Extract the [x, y] coordinate from the center of the cell holding the provided text.  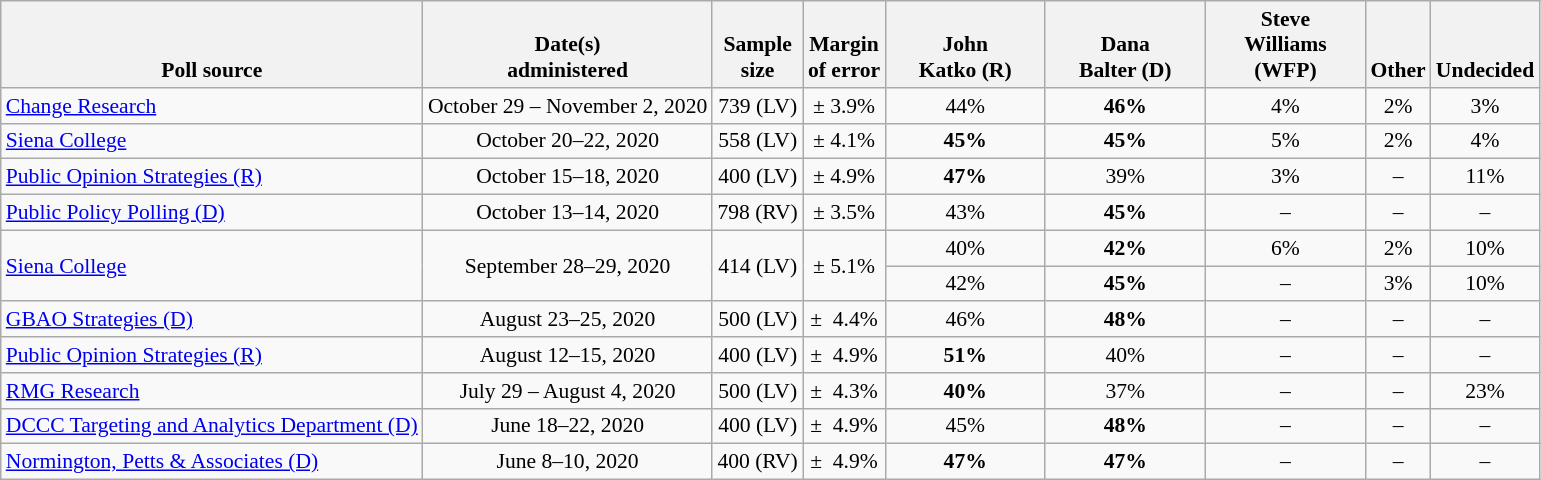
± 3.5% [844, 213]
GBAO Strategies (D) [212, 320]
44% [965, 106]
739 (LV) [758, 106]
Undecided [1485, 44]
June 18–22, 2020 [568, 426]
Poll source [212, 44]
Change Research [212, 106]
6% [1285, 248]
± 5.1% [844, 266]
JohnKatko (R) [965, 44]
798 (RV) [758, 213]
± 3.9% [844, 106]
23% [1485, 391]
July 29 – August 4, 2020 [568, 391]
43% [965, 213]
October 13–14, 2020 [568, 213]
September 28–29, 2020 [568, 266]
Other [1398, 44]
DanaBalter (D) [1125, 44]
June 8–10, 2020 [568, 462]
Marginof error [844, 44]
± 4.3% [844, 391]
51% [965, 355]
October 29 – November 2, 2020 [568, 106]
414 (LV) [758, 266]
Samplesize [758, 44]
RMG Research [212, 391]
Public Policy Polling (D) [212, 213]
Normington, Petts & Associates (D) [212, 462]
Date(s)administered [568, 44]
400 (RV) [758, 462]
August 23–25, 2020 [568, 320]
August 12–15, 2020 [568, 355]
39% [1125, 177]
October 20–22, 2020 [568, 141]
SteveWilliams (WFP) [1285, 44]
5% [1285, 141]
± 4.1% [844, 141]
37% [1125, 391]
558 (LV) [758, 141]
± 4.4% [844, 320]
October 15–18, 2020 [568, 177]
11% [1485, 177]
DCCC Targeting and Analytics Department (D) [212, 426]
